Locate the cell with the specified text and output its (X, Y) center coordinate. 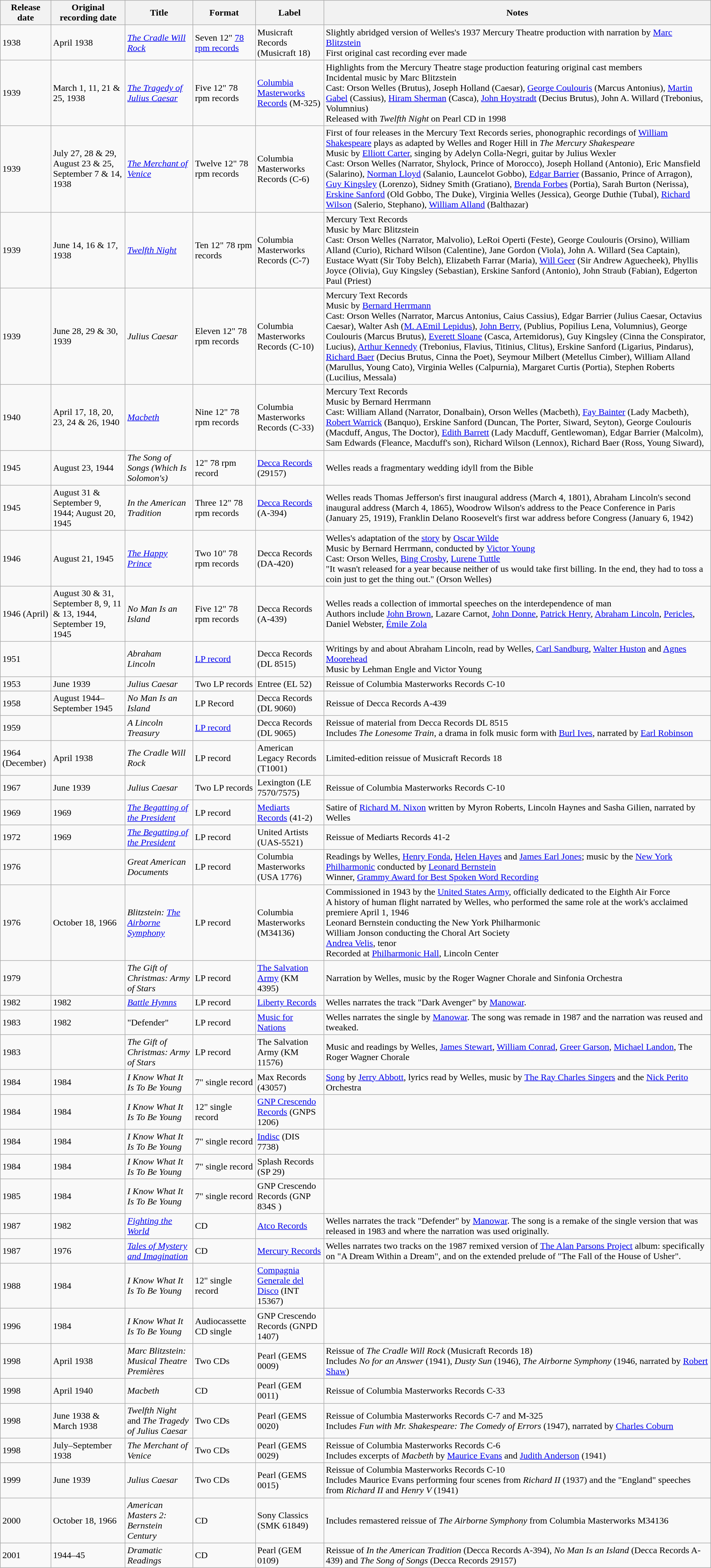
Great American Documents (159, 867)
August 1944–September 1945 (88, 704)
Dramatic Readings (159, 1555)
Atco Records (289, 1226)
Notes (517, 13)
Welles narrates the single by Manowar. The song was remade in 1987 and the narration was reused and tweaked. (517, 1022)
Music for Nations (289, 1022)
Indisc (DIS 7738) (289, 1141)
In the American Tradition (159, 508)
Reissue of In the American Tradition (Decca Records A-394), No Man Is an Island (Decca Records A-439) and The Song of Songs (Decca Records 29157) (517, 1555)
2000 (26, 1521)
Limited-edition reissue of Musicraft Records 18 (517, 758)
GNP Crescendo Records (GNP 834S ) (289, 1196)
Sony Classics (SMK 61849) (289, 1521)
Splash Records (SP 29) (289, 1166)
Twelfth Night (159, 250)
1964 (December) (26, 758)
The Happy Prince (159, 558)
1958 (26, 704)
"Defender" (159, 1022)
1946 (26, 558)
Compagnia Generale del Disco (INT 15367) (289, 1286)
The Salvation Army (KM 11576) (289, 1052)
Format (224, 13)
Columbia Masterworks (M34136) (289, 922)
Eleven 12" 78 rpm records (224, 336)
Welles narrates the track "Dark Avenger" by Manowar. (517, 1003)
Pearl (GEMS 0015) (289, 1480)
Original recording date (88, 13)
Reissue of Columbia Masterworks Records C-6Includes excerpts of Macbeth by Maurice Evans and Judith Anderson (1941) (517, 1451)
Pearl (GEM 0011) (289, 1391)
The Song of Songs (Which Is Solomon's) (159, 468)
1953 (26, 684)
Columbia Masterworks Records (M-325) (289, 93)
LP Record (224, 704)
Columbia Masterworks Records (C-10) (289, 336)
Satire of Richard M. Nixon written by Myron Roberts, Lincoln Haynes and Sasha Gilien, narrated by Welles (517, 812)
April 17, 18, 20, 23, 24 & 26, 1940 (88, 417)
Pearl (GEM 0109) (289, 1555)
Columbia Masterworks Records (C-7) (289, 250)
1946 (April) (26, 614)
April 1940 (88, 1391)
Abraham Lincoln (159, 659)
Twelve 12" 78 rpm records (224, 169)
Reissue of Columbia Masterworks Records C-7 and M-325Includes Fun with Mr. Shakespeare: The Comedy of Errors (1947), narrated by Charles Coburn (517, 1421)
Tales of Mystery and Imagination (159, 1251)
August 21, 1945 (88, 558)
1938 (26, 43)
AudiocassetteCD single (224, 1326)
Decca Records (DA-420) (289, 558)
August 31 & September 9, 1944; August 20, 1945 (88, 508)
June 14, 16 & 17, 1938 (88, 250)
Mercury Records (289, 1251)
August 30 & 31, September 8, 9, 11 & 13, 1944, September 19, 1945 (88, 614)
Slightly abridged version of Welles's 1937 Mercury Theatre production with narration by Marc BlitzsteinFirst original cast recording ever made (517, 43)
Release date (26, 13)
GNP Crescendo Records (GNPS 1206) (289, 1112)
1967 (26, 788)
March 1, 11, 21 & 25, 1938 (88, 93)
Pearl (GEMS 0009) (289, 1361)
Columbia Masterworks Records (C-6) (289, 169)
Pearl (GEMS 0020) (289, 1421)
August 23, 1944 (88, 468)
American Legacy Records (T1001) (289, 758)
Twelfth Night and The Tragedy of Julius Caesar (159, 1421)
GNP Crescendo Records (GNPD 1407) (289, 1326)
Nine 12" 78 rpm records (224, 417)
1996 (26, 1326)
Two 10" 78 rpm records (224, 558)
Columbia Masterworks (USA 1776) (289, 867)
Mediarts Records (41-2) (289, 812)
Columbia Masterworks Records (C-33) (289, 417)
2001 (26, 1555)
Reissue of Mediarts Records 41-2 (517, 837)
Welles reads a fragmentary wedding idyll from the Bible (517, 468)
The Tragedy of Julius Caesar (159, 93)
Battle Hymns (159, 1003)
July–September 1938 (88, 1451)
Song by Jerry Abbott, lyrics read by Welles, music by The Ray Charles Singers and the Nick Perito Orchestra (517, 1082)
Marc Blitzstein: Musical Theatre Premières (159, 1361)
1940 (26, 417)
June 1938 & March 1938 (88, 1421)
Pearl (GEMS 0029) (289, 1451)
1944–45 (88, 1555)
June 28, 29 & 30, 1939 (88, 336)
The Salvation Army (KM 4395) (289, 978)
Fighting the World (159, 1226)
Ten 12" 78 rpm records (224, 250)
Reissue of Columbia Masterworks Records C-33 (517, 1391)
1999 (26, 1480)
Label (289, 13)
Decca Records (29157) (289, 468)
Decca Records (A-394) (289, 508)
United Artists (UAS-5521) (289, 837)
1979 (26, 978)
Music and readings by Welles, James Stewart, William Conrad, Greer Garson, Michael Landon, The Roger Wagner Chorale (517, 1052)
Decca Records (DL 8515) (289, 659)
Blitzstein: The Airborne Symphony (159, 922)
12" 78 rpm record (224, 468)
Writings by and about Abraham Lincoln, read by Welles, Carl Sandburg, Walter Huston and Agnes MooreheadMusic by Lehman Engle and Victor Young (517, 659)
Reissue of Decca Records A-439 (517, 704)
1959 (26, 728)
Entree (EL 52) (289, 684)
1951 (26, 659)
July 27, 28 & 29, August 23 & 25, September 7 & 14, 1938 (88, 169)
1985 (26, 1196)
Musicraft Records (Musicraft 18) (289, 43)
Reissue of material from Decca Records DL 8515Includes The Lonesome Train, a drama in folk music form with Burl Ives, narrated by Earl Robinson (517, 728)
Three 12" 78 rpm records (224, 508)
Title (159, 13)
Decca Records (DL 9065) (289, 728)
Max Records (43057) (289, 1082)
Seven 12" 78 rpm records (224, 43)
Narration by Welles, music by the Roger Wagner Chorale and Sinfonia Orchestra (517, 978)
American Masters 2: Bernstein Century (159, 1521)
1988 (26, 1286)
A Lincoln Treasury (159, 728)
Decca Records (A-439) (289, 614)
1972 (26, 837)
Decca Records (DL 9060) (289, 704)
Lexington (LE 7570/7575) (289, 788)
Includes remastered reissue of The Airborne Symphony from Columbia Masterworks M34136 (517, 1521)
Liberty Records (289, 1003)
